Locate the cell with the specified text and output its (x, y) center coordinate. 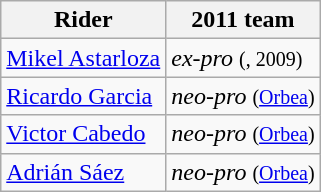
Adrián Sáez (84, 172)
Ricardo Garcia (84, 96)
Victor Cabedo (84, 134)
Rider (84, 20)
2011 team (243, 20)
Mikel Astarloza (84, 58)
ex-pro (, 2009) (243, 58)
